From the cell containing the given text, extract its center point as (x, y) coordinate. 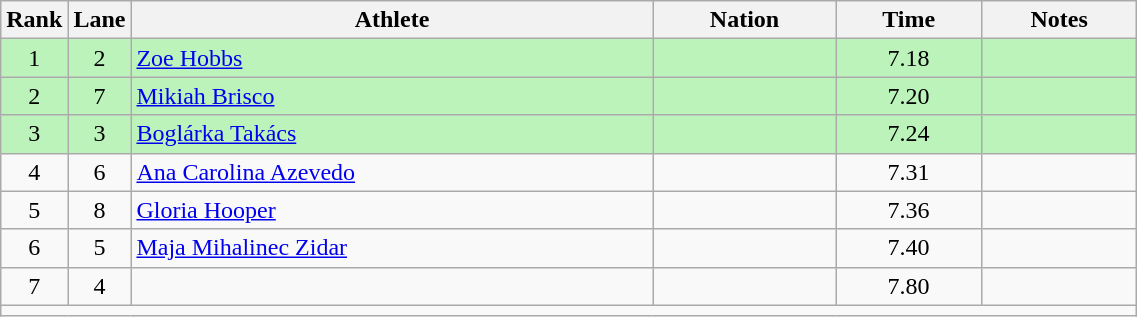
Rank (34, 20)
Maja Mihalinec Zidar (392, 248)
Notes (1059, 20)
Gloria Hooper (392, 210)
Lane (100, 20)
7.40 (908, 248)
Ana Carolina Azevedo (392, 172)
7.20 (908, 96)
7.36 (908, 210)
7.24 (908, 134)
8 (100, 210)
Athlete (392, 20)
Boglárka Takács (392, 134)
7.31 (908, 172)
7.18 (908, 58)
Nation (744, 20)
7.80 (908, 286)
Mikiah Brisco (392, 96)
1 (34, 58)
Time (908, 20)
Zoe Hobbs (392, 58)
